From the cell containing the given text, extract its center point as [x, y] coordinate. 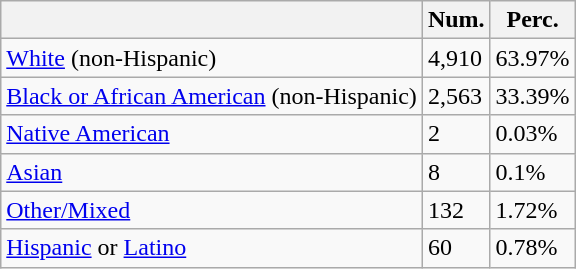
4,910 [456, 58]
White (non-Hispanic) [212, 58]
2,563 [456, 96]
Num. [456, 20]
8 [456, 172]
2 [456, 134]
63.97% [532, 58]
0.03% [532, 134]
Native American [212, 134]
Hispanic or Latino [212, 248]
Asian [212, 172]
Black or African American (non-Hispanic) [212, 96]
33.39% [532, 96]
Other/Mixed [212, 210]
1.72% [532, 210]
132 [456, 210]
Perc. [532, 20]
0.78% [532, 248]
0.1% [532, 172]
60 [456, 248]
